Extract the (X, Y) coordinate from the center of the cell holding the provided text.  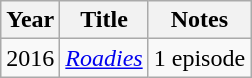
Title (104, 20)
1 episode (199, 58)
Notes (199, 20)
2016 (30, 58)
Roadies (104, 58)
Year (30, 20)
